Identify which cell holds the provided text, then report its (x, y) central coordinate. 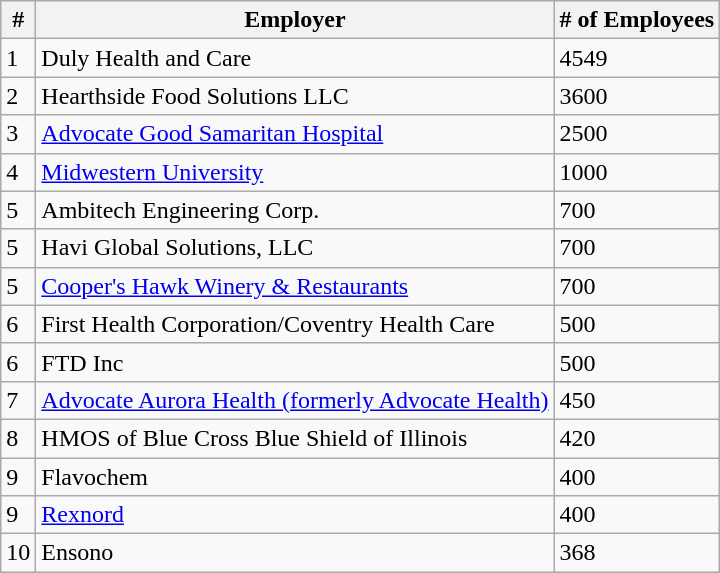
FTD Inc (295, 362)
Havi Global Solutions, LLC (295, 248)
Employer (295, 20)
Rexnord (295, 515)
Midwestern University (295, 172)
2500 (637, 134)
4 (18, 172)
8 (18, 438)
Duly Health and Care (295, 58)
HMOS of Blue Cross Blue Shield of Illinois (295, 438)
3600 (637, 96)
Hearthside Food Solutions LLC (295, 96)
450 (637, 400)
4549 (637, 58)
Advocate Good Samaritan Hospital (295, 134)
10 (18, 553)
2 (18, 96)
368 (637, 553)
420 (637, 438)
7 (18, 400)
# of Employees (637, 20)
Advocate Aurora Health (formerly Advocate Health) (295, 400)
1000 (637, 172)
Ensono (295, 553)
Ambitech Engineering Corp. (295, 210)
Cooper's Hawk Winery & Restaurants (295, 286)
First Health Corporation/Coventry Health Care (295, 324)
3 (18, 134)
1 (18, 58)
# (18, 20)
Flavochem (295, 477)
